Locate the cell with the specified text and output its (X, Y) center coordinate. 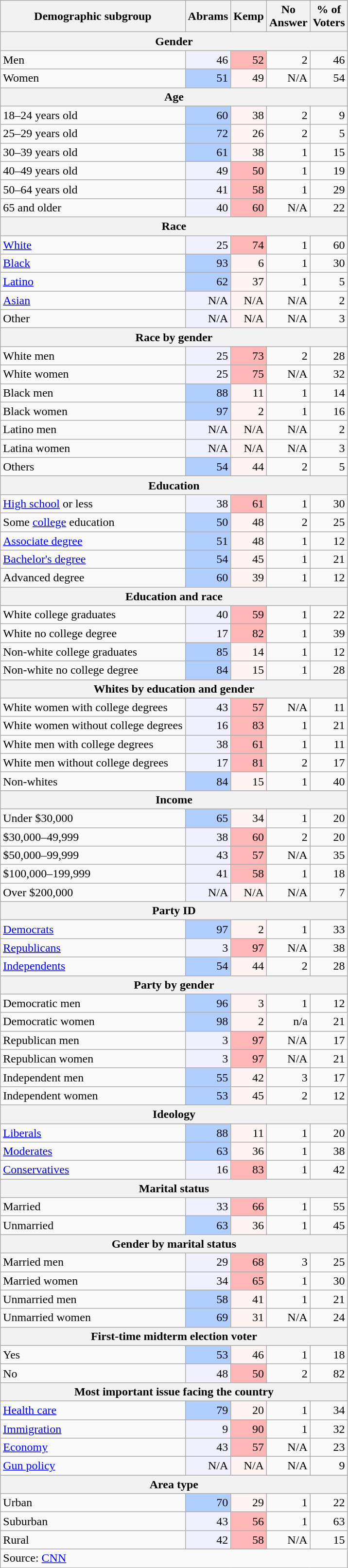
Marital status (174, 1188)
65 and older (93, 208)
79 (208, 1410)
Urban (93, 1503)
Asian (93, 300)
No (93, 1373)
Income (174, 800)
Gender (174, 41)
Suburban (93, 1521)
96 (208, 1003)
25–29 years old (93, 134)
66 (249, 1207)
Under $30,000 (93, 818)
Conservatives (93, 1170)
Area type (174, 1484)
Health care (93, 1410)
Married (93, 1207)
Most important issue facing the country (174, 1392)
NoAnswer (288, 17)
Gun policy (93, 1466)
85 (208, 652)
Married men (93, 1262)
$30,000–49,999 (93, 836)
Race (174, 226)
Whites by education and gender (174, 689)
70 (208, 1503)
30–39 years old (93, 152)
Democratic men (93, 1003)
High school or less (93, 504)
n/a (288, 1022)
Immigration (93, 1429)
93 (208, 263)
Latino men (93, 430)
Bachelor's degree (93, 559)
Latina women (93, 448)
Rural (93, 1540)
Over $200,000 (93, 892)
Republicans (93, 948)
59 (249, 615)
73 (249, 356)
Unmarried (93, 1225)
Education and race (174, 596)
98 (208, 1022)
White (93, 244)
Unmarried women (93, 1318)
Source: CNN (174, 1558)
18–24 years old (93, 115)
26 (249, 134)
White women without college degrees (93, 726)
90 (249, 1429)
Black women (93, 411)
White college graduates (93, 615)
Moderates (93, 1151)
Non-white no college degree (93, 670)
Independents (93, 966)
37 (249, 282)
Liberals (93, 1133)
50–64 years old (93, 189)
Independent men (93, 1077)
6 (249, 263)
Advanced degree (93, 578)
Race by gender (174, 337)
Economy (93, 1447)
Demographic subgroup (93, 17)
35 (329, 855)
Education (174, 485)
52 (249, 60)
First-time midterm election voter (174, 1336)
$50,000–99,999 (93, 855)
81 (249, 763)
Non-white college graduates (93, 652)
Age (174, 97)
$100,000–199,999 (93, 874)
Associate degree (93, 541)
Abrams (208, 17)
56 (249, 1521)
Republican women (93, 1059)
Democrats (93, 929)
24 (329, 1318)
Black men (93, 393)
Others (93, 467)
Party by gender (174, 985)
75 (249, 374)
69 (208, 1318)
23 (329, 1447)
62 (208, 282)
Men (93, 60)
19 (329, 171)
68 (249, 1262)
Black (93, 263)
White no college degree (93, 633)
White women with college degrees (93, 707)
72 (208, 134)
White men without college degrees (93, 763)
% ofVoters (329, 17)
Unmarried men (93, 1299)
Party ID (174, 911)
Other (93, 319)
7 (329, 892)
74 (249, 244)
Latino (93, 282)
Kemp (249, 17)
Democratic women (93, 1022)
Some college education (93, 522)
Independent women (93, 1096)
Republican men (93, 1040)
Gender by marital status (174, 1244)
White women (93, 374)
40–49 years old (93, 171)
Yes (93, 1355)
31 (249, 1318)
White men with college degrees (93, 744)
Married women (93, 1281)
White men (93, 356)
Ideology (174, 1114)
Non-whites (93, 781)
Women (93, 78)
